Determine the (X, Y) coordinate at the center of the cell enclosing the given text.  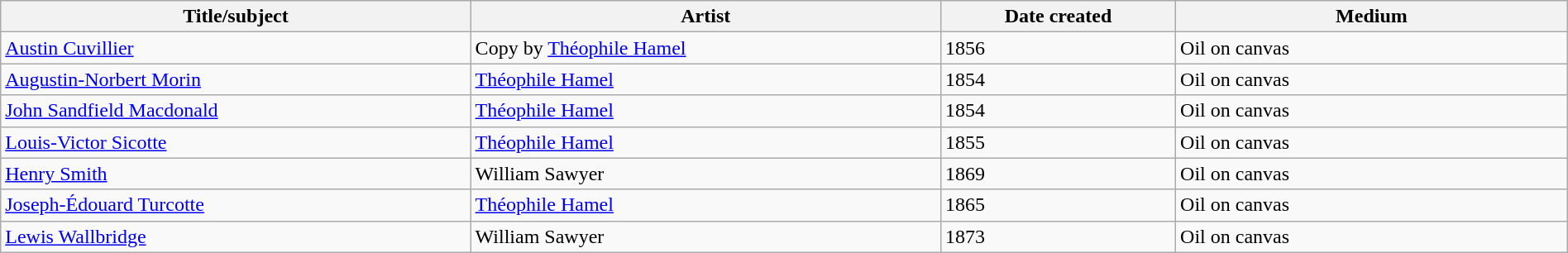
Copy by Théophile Hamel (705, 48)
Title/subject (236, 17)
Louis-Victor Sicotte (236, 142)
Lewis Wallbridge (236, 236)
Austin Cuvillier (236, 48)
Medium (1372, 17)
Joseph-Édouard Turcotte (236, 205)
Augustin-Norbert Morin (236, 79)
Henry Smith (236, 174)
1869 (1058, 174)
1873 (1058, 236)
Date created (1058, 17)
1865 (1058, 205)
1856 (1058, 48)
Artist (705, 17)
John Sandfield Macdonald (236, 111)
1855 (1058, 142)
